Find where the given text appears and provide that cell's center as (X, Y) coordinate. 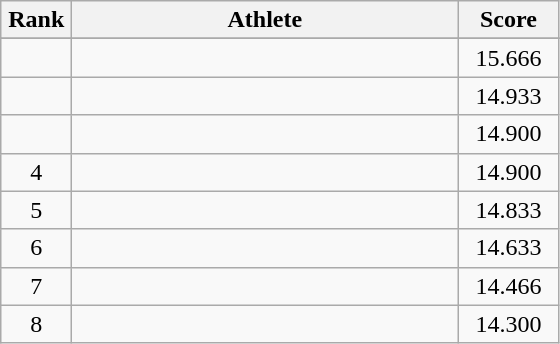
15.666 (508, 58)
8 (36, 324)
Rank (36, 20)
5 (36, 210)
6 (36, 248)
14.300 (508, 324)
4 (36, 172)
14.466 (508, 286)
Score (508, 20)
14.933 (508, 96)
Athlete (265, 20)
14.633 (508, 248)
14.833 (508, 210)
7 (36, 286)
